From the cell containing the given text, extract its center point as [X, Y] coordinate. 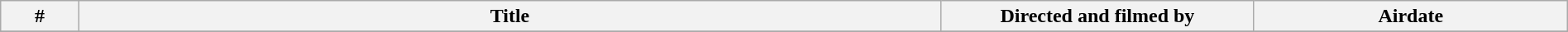
Directed and filmed by [1097, 16]
Title [509, 16]
Airdate [1411, 16]
# [40, 16]
